Find where the given text appears and provide that cell's center as [X, Y] coordinate. 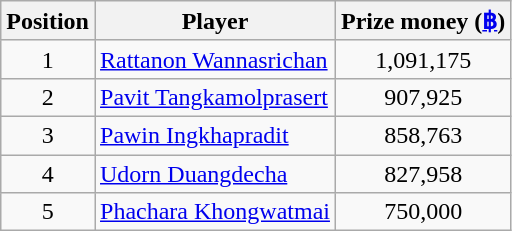
Phachara Khongwatmai [214, 212]
827,958 [422, 173]
750,000 [422, 212]
1,091,175 [422, 59]
4 [48, 173]
5 [48, 212]
Udorn Duangdecha [214, 173]
Prize money (฿) [422, 21]
Player [214, 21]
Position [48, 21]
Rattanon Wannasrichan [214, 59]
858,763 [422, 135]
Pawin Ingkhapradit [214, 135]
2 [48, 97]
3 [48, 135]
907,925 [422, 97]
Pavit Tangkamolprasert [214, 97]
1 [48, 59]
